Return the (x, y) coordinate for the center point of the cell that contains the specified text.  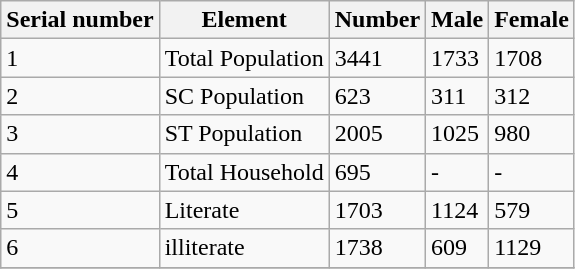
SC Population (244, 96)
Total Household (244, 172)
Element (244, 20)
3 (80, 134)
Literate (244, 210)
6 (80, 248)
623 (377, 96)
1124 (458, 210)
312 (532, 96)
2 (80, 96)
1738 (377, 248)
Number (377, 20)
3441 (377, 58)
Female (532, 20)
Male (458, 20)
1 (80, 58)
695 (377, 172)
1733 (458, 58)
Total Population (244, 58)
609 (458, 248)
illiterate (244, 248)
1703 (377, 210)
4 (80, 172)
311 (458, 96)
5 (80, 210)
ST Population (244, 134)
Serial number (80, 20)
2005 (377, 134)
1025 (458, 134)
980 (532, 134)
1708 (532, 58)
1129 (532, 248)
579 (532, 210)
